Locate the cell with the specified text and output its [X, Y] center coordinate. 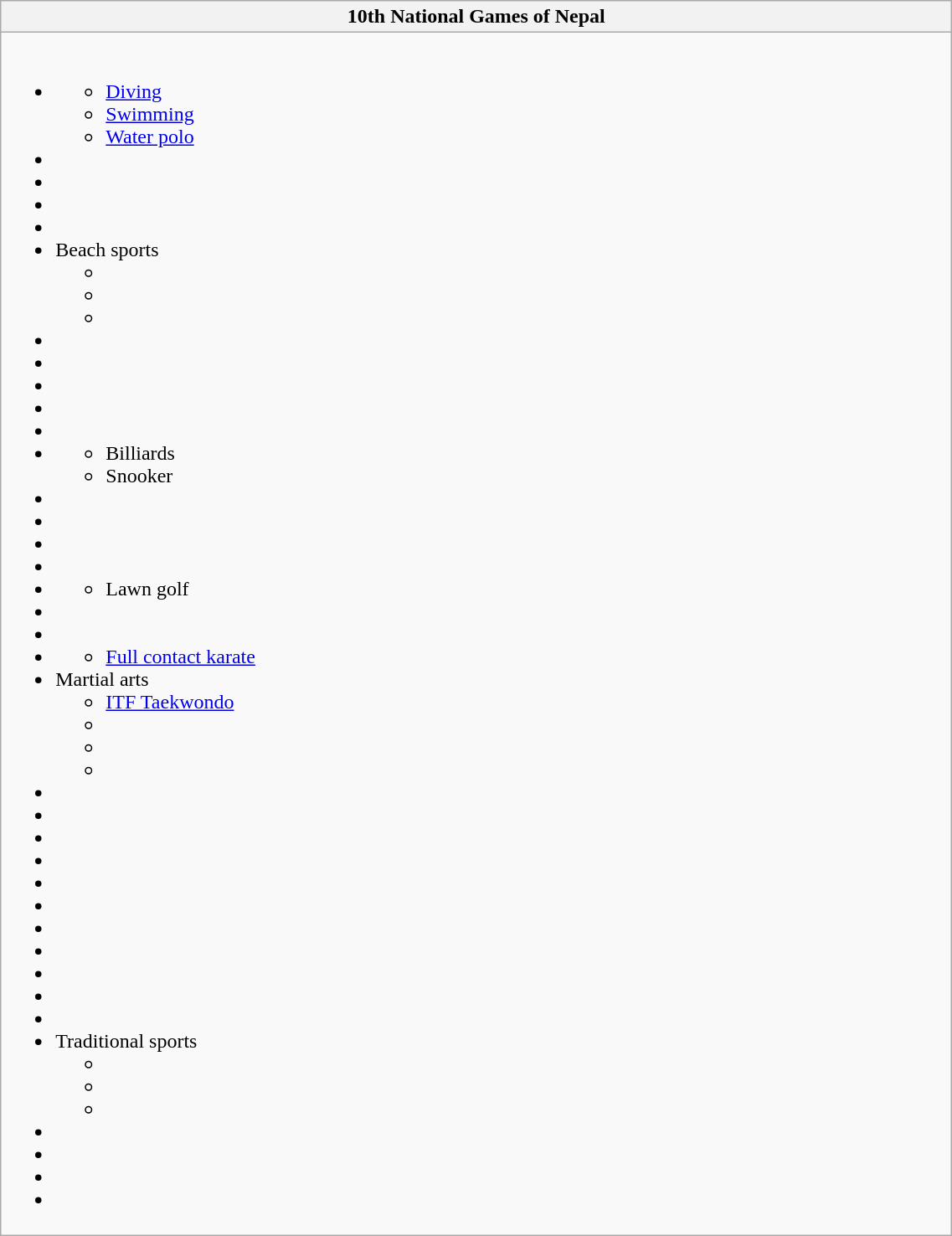
DivingSwimmingWater poloBeach sportsBilliardsSnookerLawn golfFull contact karateMartial artsITF TaekwondoTraditional sports [476, 634]
10th National Games of Nepal [476, 17]
